Identify which cell holds the provided text, then report its (X, Y) central coordinate. 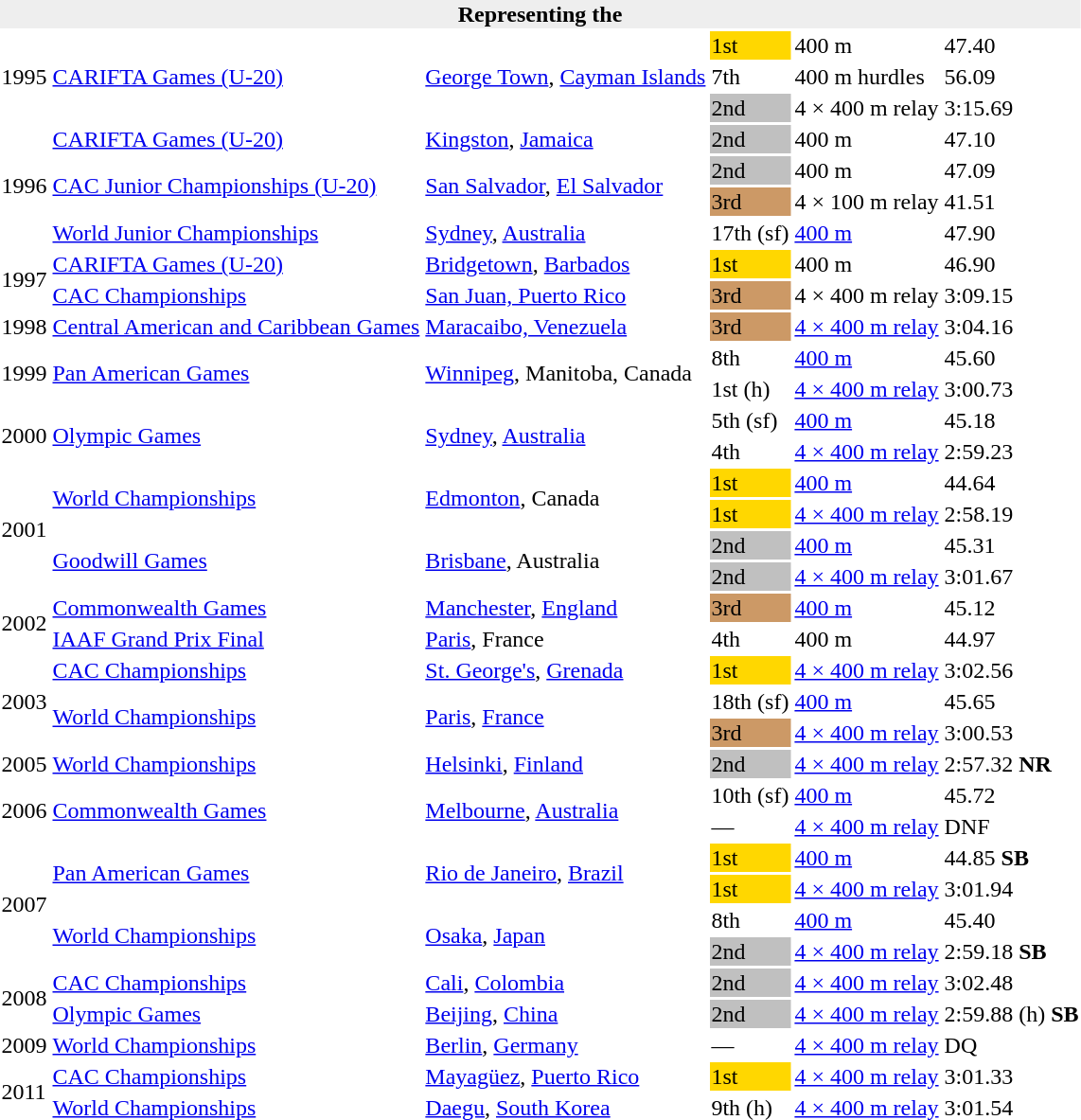
44.85 SB (1011, 858)
Melbourne, Australia (566, 810)
1999 (25, 373)
1995 (25, 77)
47.40 (1011, 45)
Beijing, China (566, 1014)
1998 (25, 327)
Goodwill Games (237, 560)
45.40 (1011, 920)
Edmonton, Canada (566, 498)
7th (750, 77)
Representing the (540, 14)
George Town, Cayman Islands (566, 77)
3:09.15 (1011, 295)
18th (sf) (750, 702)
Helsinki, Finland (566, 764)
45.60 (1011, 358)
45.65 (1011, 702)
400 m hurdles (867, 77)
46.90 (1011, 264)
41.51 (1011, 202)
IAAF Grand Prix Final (237, 639)
2003 (25, 702)
DQ (1011, 1045)
1st (h) (750, 389)
Bridgetown, Barbados (566, 264)
CAC Junior Championships (U-20) (237, 186)
2006 (25, 810)
2000 (25, 436)
3:01.33 (1011, 1076)
47.10 (1011, 139)
Mayagüez, Puerto Rico (566, 1076)
2008 (25, 998)
3:02.48 (1011, 983)
4 × 100 m relay (867, 202)
Osaka, Japan (566, 935)
Rio de Janeiro, Brazil (566, 873)
San Juan, Puerto Rico (566, 295)
3:00.73 (1011, 389)
17th (sf) (750, 233)
45.31 (1011, 545)
DNF (1011, 827)
2:57.32 NR (1011, 764)
1996 (25, 186)
2:58.19 (1011, 514)
St. George's, Grenada (566, 670)
Berlin, Germany (566, 1045)
2005 (25, 764)
2007 (25, 905)
Winnipeg, Manitoba, Canada (566, 373)
44.97 (1011, 639)
2:59.88 (h) SB (1011, 1014)
44.64 (1011, 483)
3:01.94 (1011, 889)
Brisbane, Australia (566, 560)
2009 (25, 1045)
10th (sf) (750, 795)
2:59.18 SB (1011, 951)
Maracaibo, Venezuela (566, 327)
1997 (25, 280)
2:59.23 (1011, 452)
San Salvador, El Salvador (566, 186)
5th (sf) (750, 420)
2001 (25, 530)
3:02.56 (1011, 670)
Central American and Caribbean Games (237, 327)
Kingston, Jamaica (566, 139)
2002 (25, 623)
45.72 (1011, 795)
3:01.67 (1011, 577)
Manchester, England (566, 608)
3:00.53 (1011, 733)
56.09 (1011, 77)
World Junior Championships (237, 233)
Cali, Colombia (566, 983)
3:15.69 (1011, 108)
47.09 (1011, 170)
45.18 (1011, 420)
47.90 (1011, 233)
45.12 (1011, 608)
3:04.16 (1011, 327)
